Scan for the cell matching the given text and deliver its (x, y) coordinate at center. 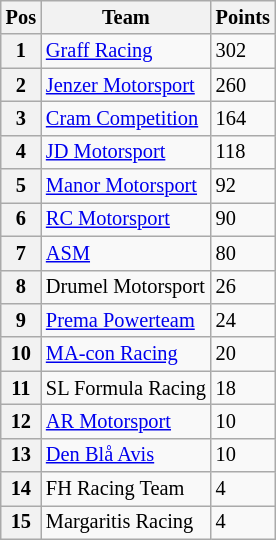
260 (243, 85)
92 (243, 186)
90 (243, 219)
MA-con Racing (126, 354)
FH Racing Team (126, 489)
13 (21, 455)
Points (243, 17)
Manor Motorsport (126, 186)
6 (21, 219)
Margaritis Racing (126, 522)
20 (243, 354)
Graff Racing (126, 51)
7 (21, 253)
2 (21, 85)
18 (243, 388)
26 (243, 287)
ASM (126, 253)
JD Motorsport (126, 152)
302 (243, 51)
9 (21, 320)
Pos (21, 17)
12 (21, 421)
118 (243, 152)
164 (243, 118)
8 (21, 287)
AR Motorsport (126, 421)
Cram Competition (126, 118)
3 (21, 118)
Den Blå Avis (126, 455)
1 (21, 51)
Drumel Motorsport (126, 287)
80 (243, 253)
14 (21, 489)
5 (21, 186)
RC Motorsport (126, 219)
11 (21, 388)
Jenzer Motorsport (126, 85)
24 (243, 320)
Team (126, 17)
15 (21, 522)
Prema Powerteam (126, 320)
SL Formula Racing (126, 388)
